Identify which cell holds the provided text, then report its [x, y] central coordinate. 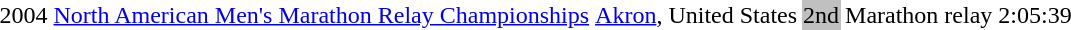
North American Men's Marathon Relay Championships [322, 15]
Marathon relay [919, 15]
2nd [822, 15]
Akron, United States [696, 15]
